From the cell containing the given text, extract its center point as (X, Y) coordinate. 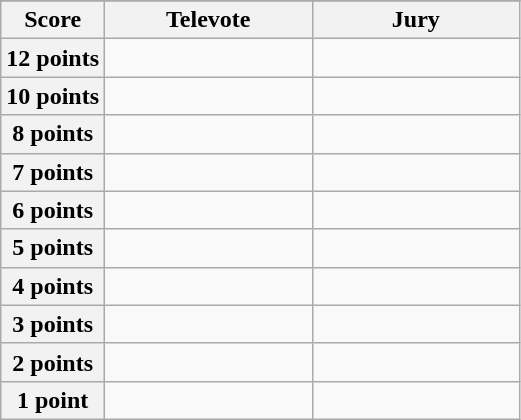
7 points (53, 172)
1 point (53, 400)
Jury (416, 20)
6 points (53, 210)
Score (53, 20)
10 points (53, 96)
2 points (53, 362)
5 points (53, 248)
4 points (53, 286)
Televote (209, 20)
12 points (53, 58)
3 points (53, 324)
8 points (53, 134)
